Return the [x, y] coordinate for the center point of the cell that contains the specified text.  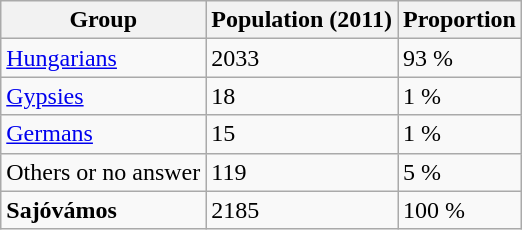
100 % [460, 210]
93 % [460, 58]
2033 [302, 58]
Germans [104, 134]
Others or no answer [104, 172]
Group [104, 20]
18 [302, 96]
Gypsies [104, 96]
Hungarians [104, 58]
Sajóvámos [104, 210]
2185 [302, 210]
15 [302, 134]
Population (2011) [302, 20]
5 % [460, 172]
119 [302, 172]
Proportion [460, 20]
